Capture the cell that displays the provided text and extract its (x, y) central coordinate. 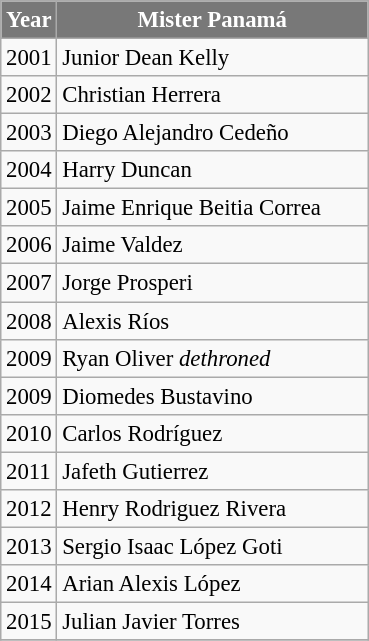
Julian Javier Torres (212, 621)
Ryan Oliver dethroned (212, 358)
Jaime Enrique Beitia Correa (212, 208)
2015 (29, 621)
2013 (29, 546)
Year (29, 20)
2011 (29, 471)
Sergio Isaac López Goti (212, 546)
Mister Panamá (212, 20)
2008 (29, 321)
Junior Dean Kelly (212, 58)
Jafeth Gutierrez (212, 471)
Carlos Rodríguez (212, 433)
2014 (29, 584)
2012 (29, 509)
Christian Herrera (212, 95)
2007 (29, 283)
Diomedes Bustavino (212, 396)
Jaime Valdez (212, 245)
Henry Rodriguez Rivera (212, 509)
Alexis Ríos (212, 321)
2001 (29, 58)
Diego Alejandro Cedeño (212, 133)
Jorge Prosperi (212, 283)
2004 (29, 170)
2010 (29, 433)
2006 (29, 245)
2003 (29, 133)
Harry Duncan (212, 170)
2005 (29, 208)
2002 (29, 95)
Arian Alexis López (212, 584)
